Capture the cell that displays the provided text and extract its (X, Y) central coordinate. 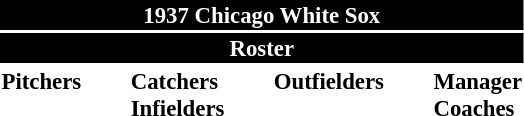
Roster (262, 48)
1937 Chicago White Sox (262, 15)
